Pinpoint the cell where the given text exists, returning its (X, Y) midpoint coordinate. 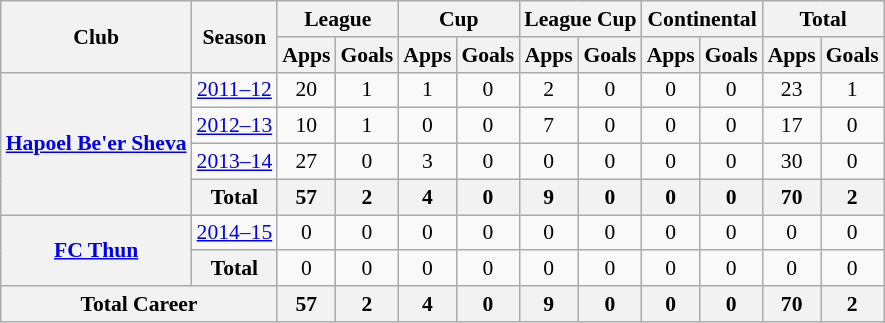
7 (548, 126)
Total Career (139, 304)
Hapoel Be'er Sheva (96, 143)
2012–13 (235, 126)
30 (792, 162)
23 (792, 90)
Season (235, 36)
Club (96, 36)
17 (792, 126)
2013–14 (235, 162)
Cup (458, 19)
10 (306, 126)
League (338, 19)
Continental (702, 19)
2011–12 (235, 90)
3 (427, 162)
20 (306, 90)
League Cup (580, 19)
27 (306, 162)
2014–15 (235, 233)
FC Thun (96, 250)
